Detect which cell encompasses the target text, then output its [x, y] center coordinate. 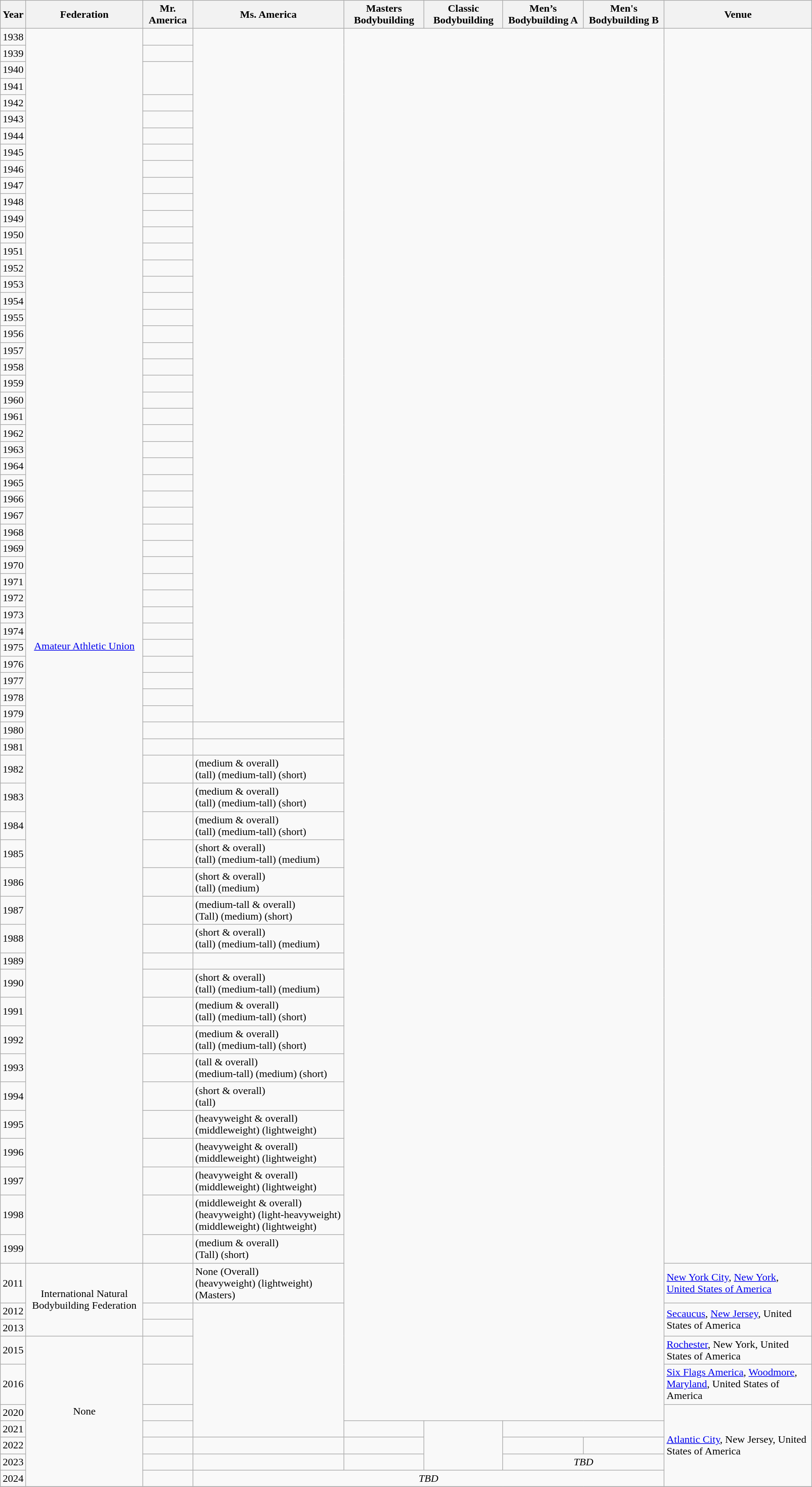
1984 [13, 826]
2021 [13, 1429]
(medium & overall) (Tall) (short) [268, 1249]
1963 [13, 449]
1949 [13, 218]
1958 [13, 367]
(medium-tall & overall) (Tall) (medium) (short) [268, 910]
1938 [13, 37]
1973 [13, 615]
1990 [13, 983]
Rochester, New York, United States of America [738, 1350]
Masters Bodybuilding [384, 15]
Mr. America [168, 15]
1975 [13, 648]
1986 [13, 882]
1968 [13, 532]
2022 [13, 1445]
1943 [13, 119]
1988 [13, 939]
1977 [13, 681]
2023 [13, 1462]
2016 [13, 1384]
1955 [13, 318]
1960 [13, 400]
1997 [13, 1181]
1996 [13, 1152]
1952 [13, 268]
1971 [13, 582]
1980 [13, 730]
1956 [13, 334]
1992 [13, 1039]
1940 [13, 70]
2011 [13, 1283]
1972 [13, 598]
1974 [13, 631]
International Natural Bodybuilding Federation [84, 1300]
Classic Bodybuilding [463, 15]
1945 [13, 152]
1970 [13, 565]
(tall & overall) (medium-tall) (medium) (short) [268, 1068]
1959 [13, 383]
1976 [13, 664]
1953 [13, 285]
(short & overall) (tall) [268, 1096]
2012 [13, 1311]
Ms. America [268, 15]
Men's Bodybuilding B [624, 15]
1947 [13, 185]
1994 [13, 1096]
Amateur Athletic Union [84, 646]
1957 [13, 350]
1948 [13, 202]
None [84, 1412]
1961 [13, 416]
1941 [13, 86]
1962 [13, 433]
1967 [13, 516]
1965 [13, 483]
New York City, New York, United States of America [738, 1283]
1981 [13, 747]
1939 [13, 53]
1999 [13, 1249]
1969 [13, 549]
2015 [13, 1350]
1944 [13, 136]
1964 [13, 466]
1942 [13, 103]
Federation [84, 15]
1951 [13, 252]
(short & overall) (tall) (medium) [268, 882]
1946 [13, 169]
1983 [13, 797]
1993 [13, 1068]
1989 [13, 961]
2024 [13, 1478]
(middleweight & overall) (heavyweight) (light-heavyweight) (middleweight) (lightweight) [268, 1215]
Men’s Bodybuilding A [543, 15]
None (Overall) (heavyweight) (lightweight) (Masters) [268, 1283]
1987 [13, 910]
Year [13, 15]
1978 [13, 697]
1954 [13, 301]
1991 [13, 1012]
2020 [13, 1412]
Secaucus, New Jersey, United States of America [738, 1320]
2013 [13, 1328]
1998 [13, 1215]
Venue [738, 15]
1995 [13, 1124]
Atlantic City, New Jersey, United States of America [738, 1445]
1982 [13, 770]
1966 [13, 499]
1950 [13, 235]
Six Flags America, Woodmore, Maryland, United States of America [738, 1384]
1985 [13, 854]
1979 [13, 714]
